Scan for the cell matching the given text and deliver its [X, Y] coordinate at center. 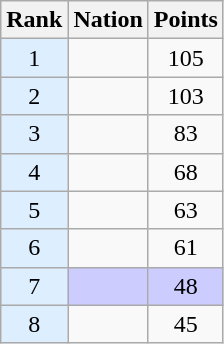
48 [186, 286]
68 [186, 172]
105 [186, 58]
61 [186, 248]
4 [34, 172]
1 [34, 58]
2 [34, 96]
6 [34, 248]
Points [186, 20]
103 [186, 96]
Nation [108, 20]
7 [34, 286]
3 [34, 134]
8 [34, 324]
Rank [34, 20]
83 [186, 134]
5 [34, 210]
45 [186, 324]
63 [186, 210]
